Locate the cell with the specified text and output its [x, y] center coordinate. 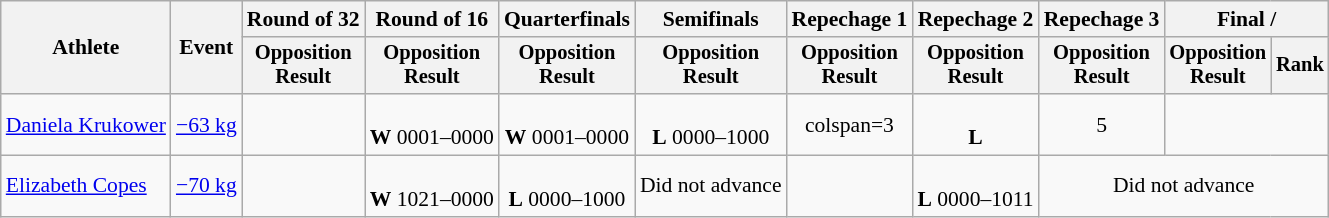
−70 kg [206, 186]
Elizabeth Copes [86, 186]
Daniela Krukower [86, 124]
Rank [1300, 66]
Quarterfinals [567, 19]
Round of 16 [432, 19]
W 1021–0000 [432, 186]
Repechage 3 [1102, 19]
colspan=3 [850, 124]
Semifinals [711, 19]
L [975, 124]
Round of 32 [304, 19]
Repechage 2 [975, 19]
Repechage 1 [850, 19]
L 0000–1011 [975, 186]
Athlete [86, 48]
Final / [1246, 19]
5 [1102, 124]
Event [206, 48]
−63 kg [206, 124]
